Capture the cell that displays the provided text and extract its [x, y] central coordinate. 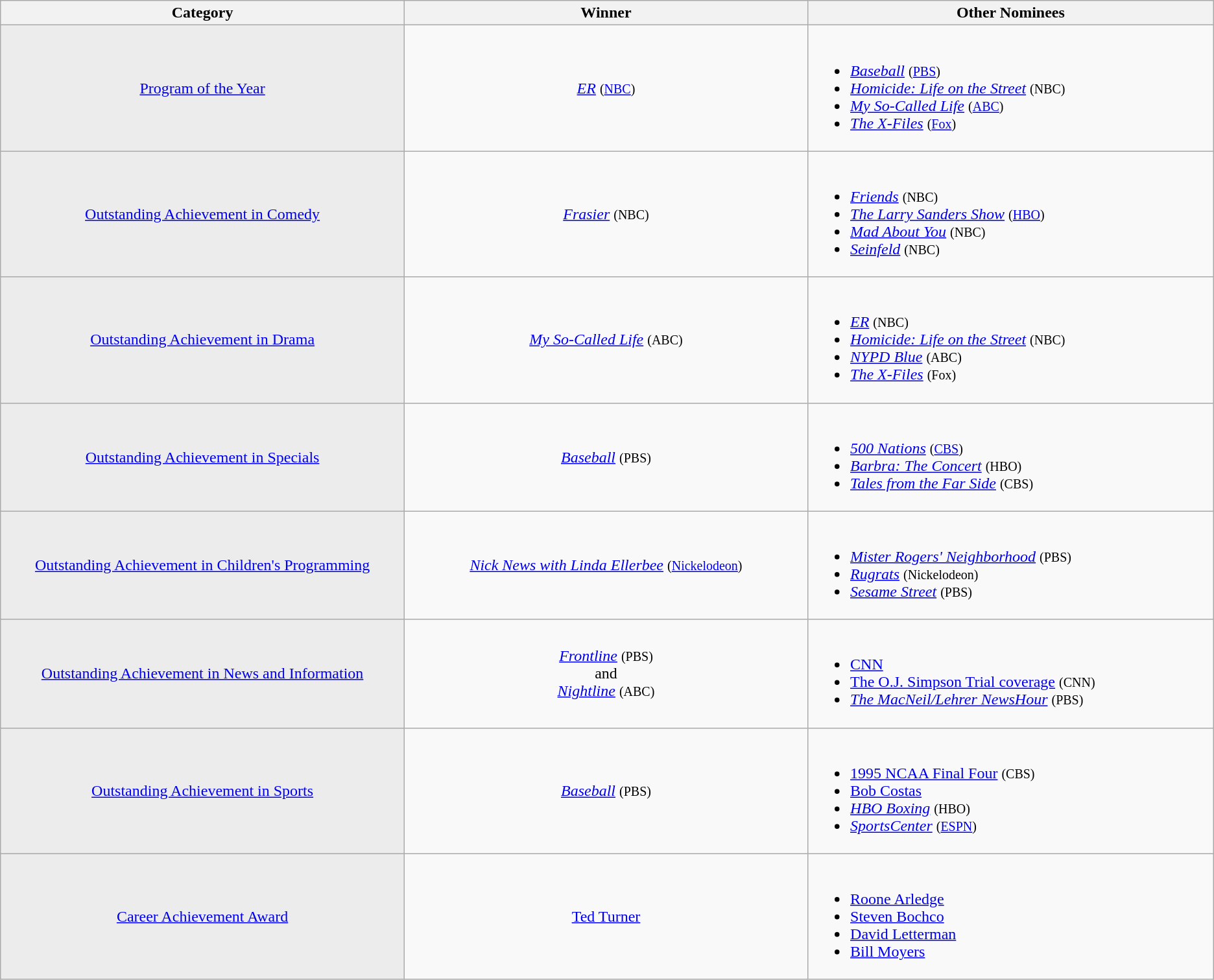
ER (NBC)Homicide: Life on the Street (NBC)NYPD Blue (ABC)The X-Files (Fox) [1011, 340]
CNNThe O.J. Simpson Trial coverage (CNN)The MacNeil/Lehrer NewsHour (PBS) [1011, 673]
ER (NBC) [606, 88]
Outstanding Achievement in Drama [202, 340]
My So-Called Life (ABC) [606, 340]
Baseball (PBS)Homicide: Life on the Street (NBC)My So-Called Life (ABC)The X-Files (Fox) [1011, 88]
Other Nominees [1011, 13]
Outstanding Achievement in Comedy [202, 214]
Category [202, 13]
Roone ArledgeSteven BochcoDavid LettermanBill Moyers [1011, 916]
Program of the Year [202, 88]
Mister Rogers' Neighborhood (PBS)Rugrats (Nickelodeon)Sesame Street (PBS) [1011, 566]
Frasier (NBC) [606, 214]
Career Achievement Award [202, 916]
Frontline (PBS)andNightline (ABC) [606, 673]
Outstanding Achievement in Specials [202, 457]
Outstanding Achievement in Sports [202, 791]
Friends (NBC)The Larry Sanders Show (HBO)Mad About You (NBC)Seinfeld (NBC) [1011, 214]
Nick News with Linda Ellerbee (Nickelodeon) [606, 566]
1995 NCAA Final Four (CBS)Bob CostasHBO Boxing (HBO)SportsCenter (ESPN) [1011, 791]
Ted Turner [606, 916]
Outstanding Achievement in Children's Programming [202, 566]
Outstanding Achievement in News and Information [202, 673]
Winner [606, 13]
500 Nations (CBS)Barbra: The Concert (HBO)Tales from the Far Side (CBS) [1011, 457]
